Return (X, Y) of the center of cell containing provided text 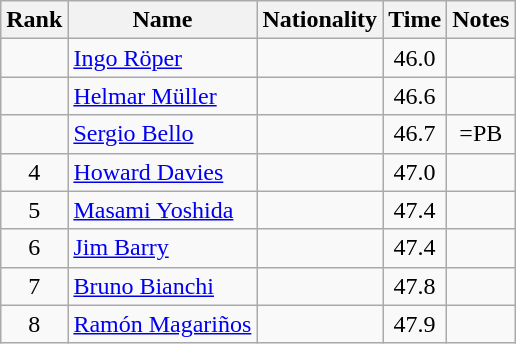
Time (415, 20)
Sergio Bello (162, 134)
Ramón Magariños (162, 324)
Howard Davies (162, 172)
Nationality (320, 20)
46.0 (415, 58)
4 (34, 172)
Notes (481, 20)
47.9 (415, 324)
=PB (481, 134)
46.6 (415, 96)
Rank (34, 20)
6 (34, 248)
Name (162, 20)
Bruno Bianchi (162, 286)
46.7 (415, 134)
47.8 (415, 286)
Jim Barry (162, 248)
Helmar Müller (162, 96)
8 (34, 324)
Masami Yoshida (162, 210)
47.0 (415, 172)
7 (34, 286)
5 (34, 210)
Ingo Röper (162, 58)
